Determine the (x, y) coordinate at the center of the cell enclosing the given text.  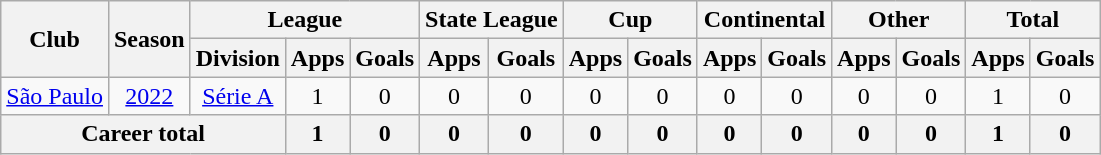
State League (492, 20)
Total (1033, 20)
Série A (238, 96)
Cup (630, 20)
2022 (149, 96)
Season (149, 39)
Career total (144, 134)
São Paulo (55, 96)
Division (238, 58)
Continental (764, 20)
Club (55, 39)
League (304, 20)
Other (899, 20)
